Output the [x, y] coordinate of the center of the cell containing the given text.  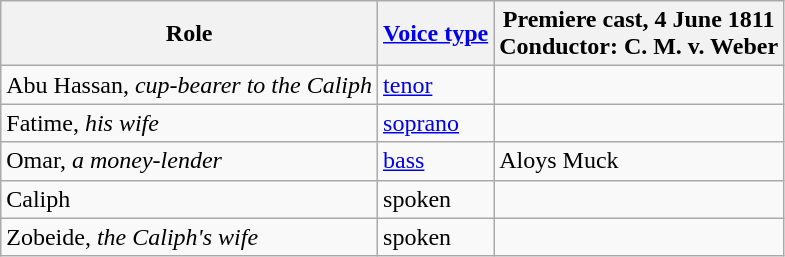
Aloys Muck [639, 161]
tenor [436, 85]
Voice type [436, 34]
soprano [436, 123]
Omar, a money-lender [190, 161]
Abu Hassan, cup-bearer to the Caliph [190, 85]
bass [436, 161]
Role [190, 34]
Zobeide, the Caliph's wife [190, 237]
Premiere cast, 4 June 1811Conductor: C. M. v. Weber [639, 34]
Caliph [190, 199]
Fatime, his wife [190, 123]
